Extract the [X, Y] coordinate from the center of the cell holding the provided text.  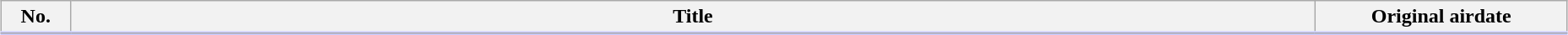
No. [35, 17]
Title [693, 17]
Original airdate [1441, 17]
